Determine the [X, Y] coordinate at the center of the cell enclosing the given text.  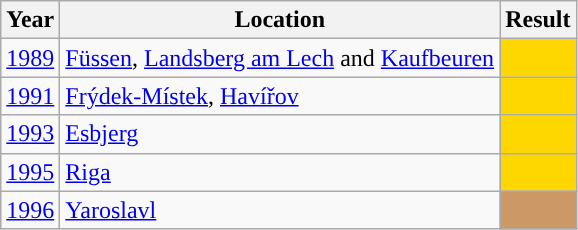
Result [538, 20]
Location [280, 20]
1996 [30, 210]
1995 [30, 172]
Esbjerg [280, 134]
Frýdek-Místek, Havířov [280, 96]
Year [30, 20]
1993 [30, 134]
Yaroslavl [280, 210]
1991 [30, 96]
Riga [280, 172]
1989 [30, 58]
Füssen, Landsberg am Lech and Kaufbeuren [280, 58]
